From the cell containing the given text, extract its center point as (x, y) coordinate. 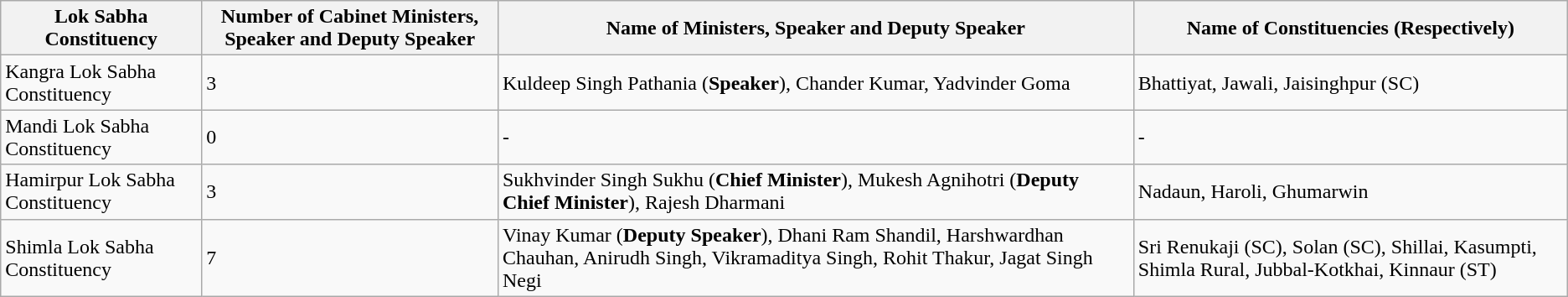
Sukhvinder Singh Sukhu (Chief Minister), Mukesh Agnihotri (Deputy Chief Minister), Rajesh Dharmani (816, 191)
Lok Sabha Constituency (101, 29)
Number of Cabinet Ministers, Speaker and Deputy Speaker (350, 29)
Kangra Lok Sabha Constituency (101, 82)
0 (350, 138)
Hamirpur Lok Sabha Constituency (101, 191)
7 (350, 258)
Shimla Lok Sabha Constituency (101, 258)
Kuldeep Singh Pathania (Speaker), Chander Kumar, Yadvinder Goma (816, 82)
Vinay Kumar (Deputy Speaker), Dhani Ram Shandil, Harshwardhan Chauhan, Anirudh Singh, Vikramaditya Singh, Rohit Thakur, Jagat Singh Negi (816, 258)
Bhattiyat, Jawali, Jaisinghpur (SC) (1350, 82)
Name of Constituencies (Respectively) (1350, 29)
Sri Renukaji (SC), Solan (SC), Shillai, Kasumpti, Shimla Rural, Jubbal-Kotkhai, Kinnaur (ST) (1350, 258)
Mandi Lok Sabha Constituency (101, 138)
Name of Ministers, Speaker and Deputy Speaker (816, 29)
Nadaun, Haroli, Ghumarwin (1350, 191)
